Return (x, y) of the center of cell containing provided text 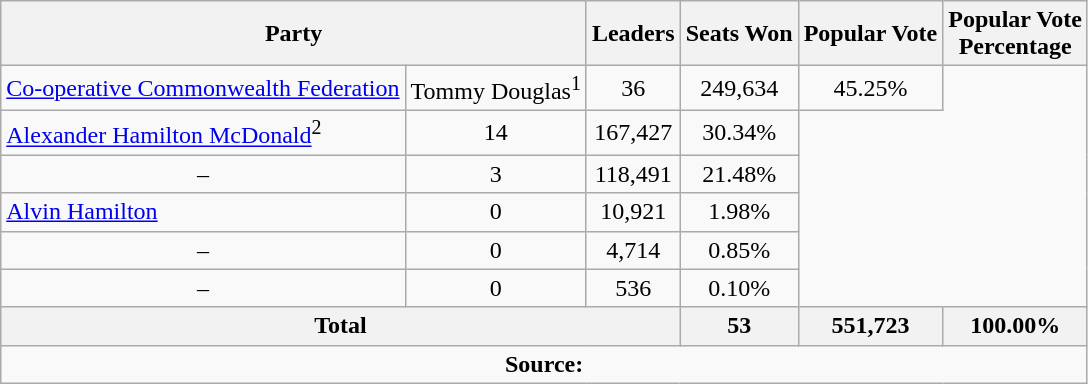
Co-operative Commonwealth Federation (203, 88)
1.98% (739, 212)
100.00% (1016, 326)
Popular Vote (870, 34)
Party (294, 34)
21.48% (739, 174)
53 (739, 326)
Seats Won (739, 34)
Popular VotePercentage (1016, 34)
Alexander Hamilton McDonald2 (203, 132)
10,921 (633, 212)
Alvin Hamilton (203, 212)
249,634 (739, 88)
3 (496, 174)
Source: (544, 364)
45.25% (870, 88)
Leaders (633, 34)
167,427 (633, 132)
Tommy Douglas1 (496, 88)
0.85% (739, 250)
4,714 (633, 250)
30.34% (739, 132)
551,723 (870, 326)
0.10% (739, 288)
Total (340, 326)
536 (633, 288)
36 (633, 88)
14 (496, 132)
118,491 (633, 174)
